Identify which cell holds the provided text, then report its [X, Y] central coordinate. 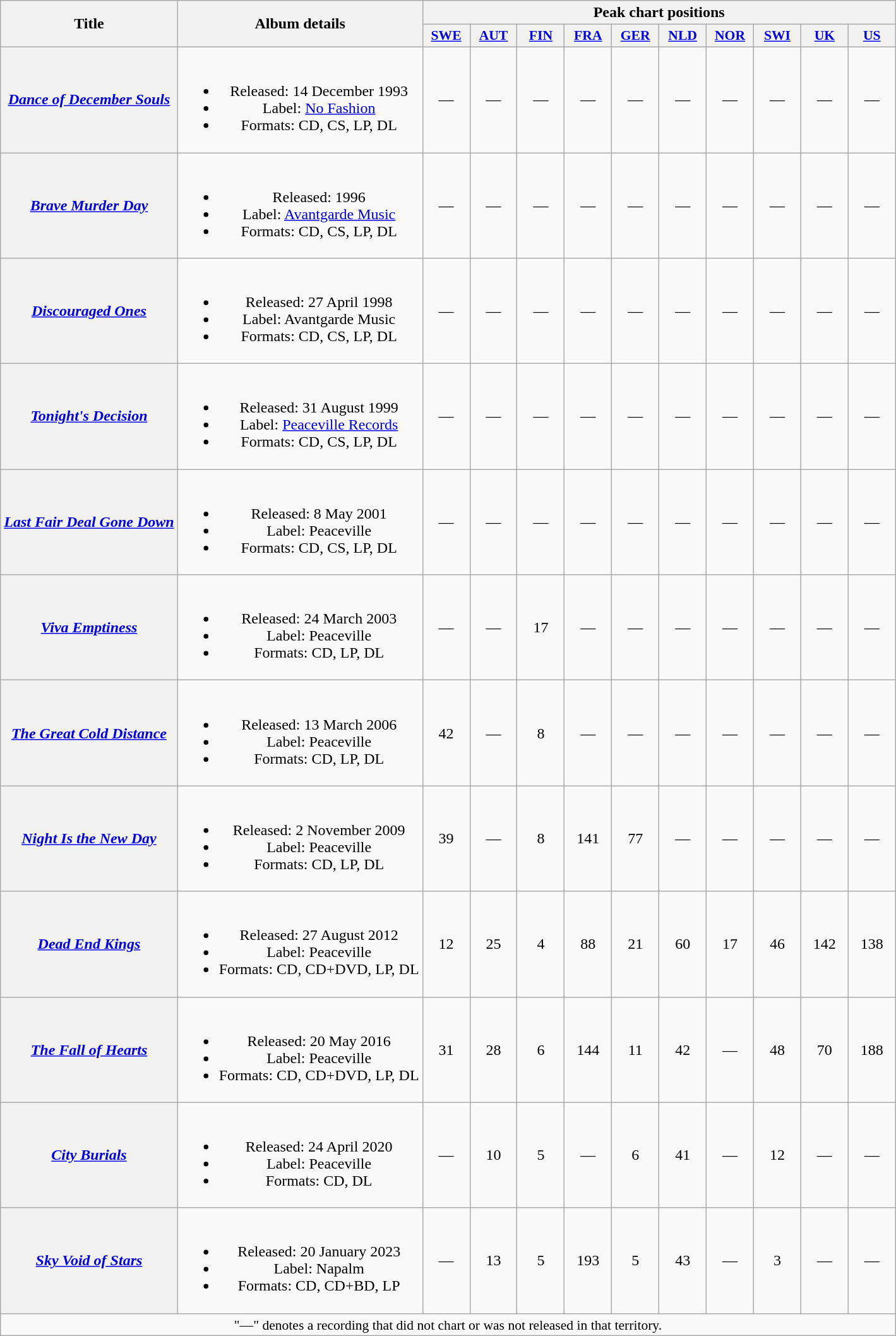
41 [683, 1155]
142 [825, 944]
Sky Void of Stars [89, 1261]
AUT [494, 36]
46 [777, 944]
City Burials [89, 1155]
10 [494, 1155]
39 [446, 839]
Tonight's Decision [89, 417]
SWE [446, 36]
77 [635, 839]
Released: 2 November 2009Label: PeacevilleFormats: CD, LP, DL [300, 839]
The Fall of Hearts [89, 1050]
NOR [730, 36]
Title [89, 24]
Released: 20 May 2016Label: PeacevilleFormats: CD, CD+DVD, LP, DL [300, 1050]
193 [588, 1261]
188 [871, 1050]
11 [635, 1050]
FRA [588, 36]
SWI [777, 36]
88 [588, 944]
144 [588, 1050]
Dance of December Souls [89, 100]
Released: 24 March 2003Label: PeacevilleFormats: CD, LP, DL [300, 628]
Brave Murder Day [89, 206]
21 [635, 944]
Released: 31 August 1999Label: Peaceville RecordsFormats: CD, CS, LP, DL [300, 417]
Released: 27 April 1998Label: Avantgarde MusicFormats: CD, CS, LP, DL [300, 311]
Last Fair Deal Gone Down [89, 522]
FIN [541, 36]
28 [494, 1050]
141 [588, 839]
43 [683, 1261]
31 [446, 1050]
70 [825, 1050]
Dead End Kings [89, 944]
3 [777, 1261]
Discouraged Ones [89, 311]
The Great Cold Distance [89, 733]
13 [494, 1261]
Night Is the New Day [89, 839]
Released: 8 May 2001Label: PeacevilleFormats: CD, CS, LP, DL [300, 522]
60 [683, 944]
Viva Emptiness [89, 628]
UK [825, 36]
Released: 24 April 2020Label: PeacevilleFormats: CD, DL [300, 1155]
US [871, 36]
"—" denotes a recording that did not chart or was not released in that territory. [448, 1325]
138 [871, 944]
NLD [683, 36]
48 [777, 1050]
Released: 20 January 2023Label: NapalmFormats: CD, CD+BD, LP [300, 1261]
25 [494, 944]
Released: 1996Label: Avantgarde MusicFormats: CD, CS, LP, DL [300, 206]
Album details [300, 24]
Released: 14 December 1993Label: No FashionFormats: CD, CS, LP, DL [300, 100]
GER [635, 36]
Peak chart positions [659, 13]
Released: 13 March 2006Label: PeacevilleFormats: CD, LP, DL [300, 733]
4 [541, 944]
Released: 27 August 2012Label: PeacevilleFormats: CD, CD+DVD, LP, DL [300, 944]
